Return the [X, Y] coordinate for the center point of the cell that contains the specified text.  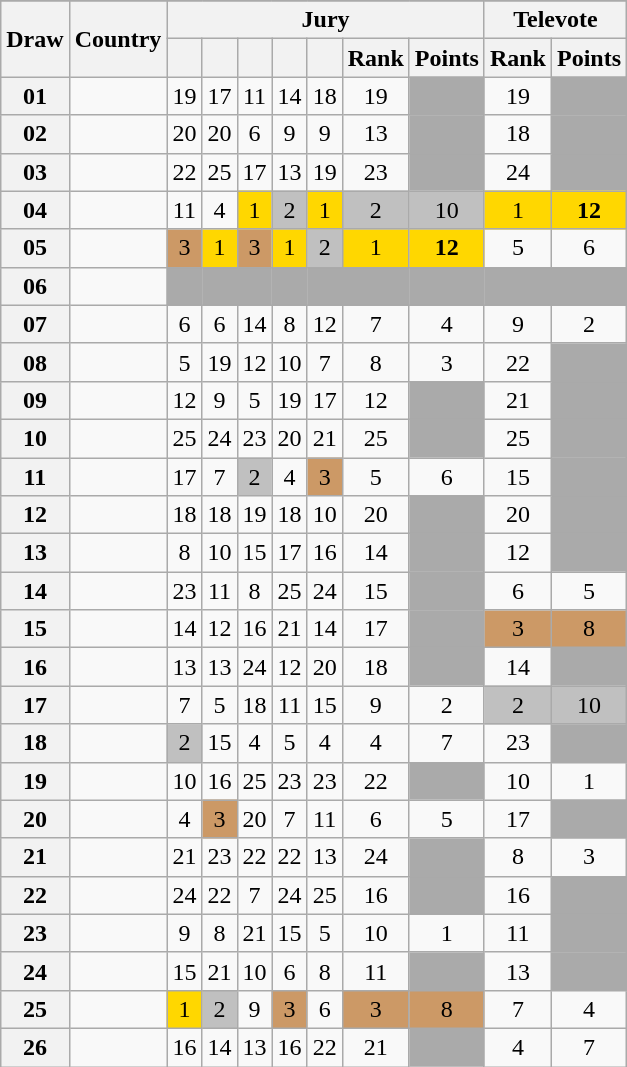
Televote [555, 20]
05 [35, 248]
01 [35, 96]
02 [35, 134]
04 [35, 210]
26 [35, 1047]
Draw [35, 39]
06 [35, 286]
07 [35, 324]
03 [35, 172]
Country [118, 39]
08 [35, 362]
09 [35, 400]
Jury [326, 20]
